Provide the [X, Y] coordinate of the cell's center where the given text is located.  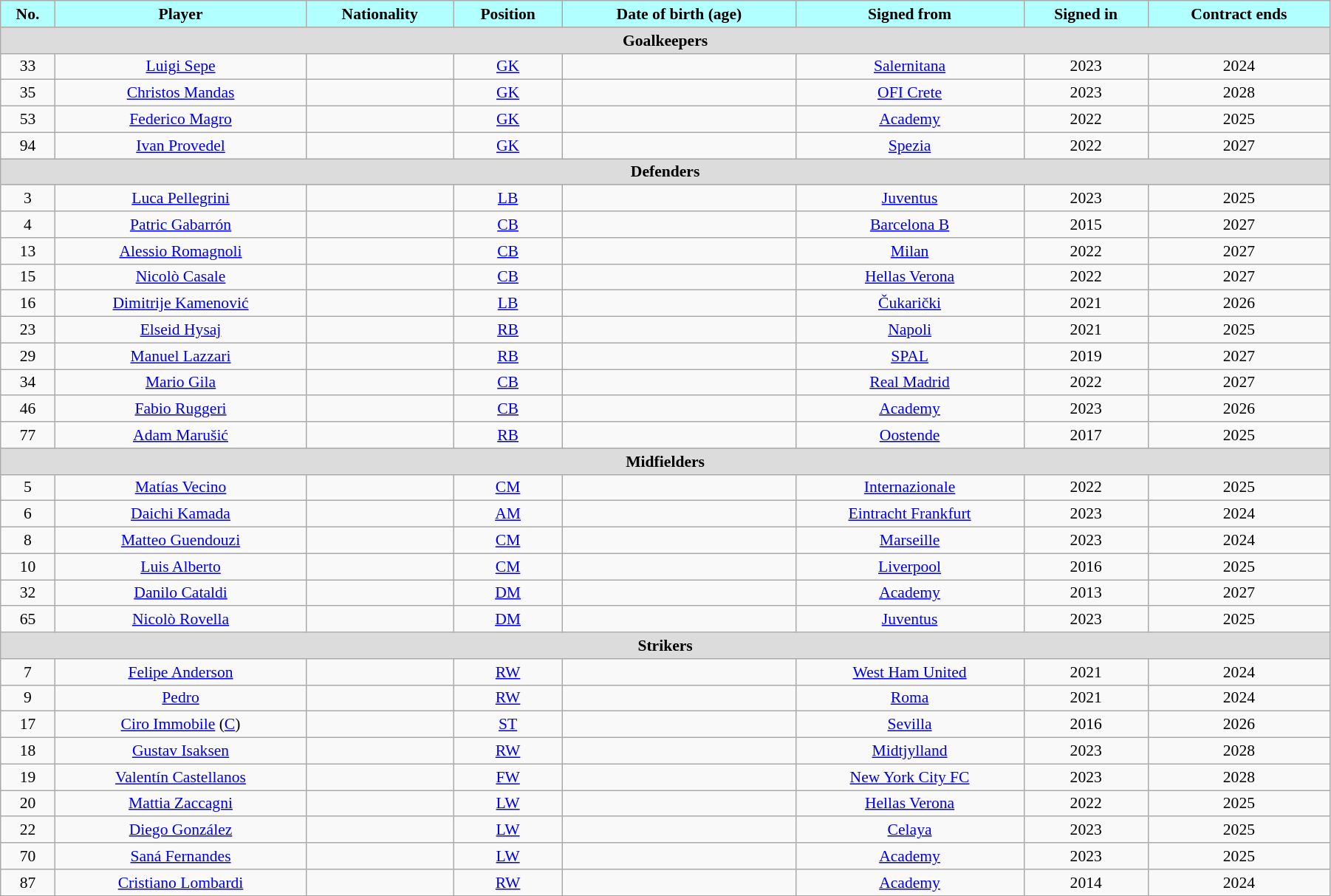
Position [508, 14]
33 [28, 66]
Luca Pellegrini [180, 199]
Mario Gila [180, 383]
3 [28, 199]
8 [28, 541]
9 [28, 698]
Fabio Ruggeri [180, 409]
6 [28, 514]
32 [28, 593]
70 [28, 856]
23 [28, 330]
Internazionale [910, 488]
Cristiano Lombardi [180, 883]
34 [28, 383]
Liverpool [910, 567]
Spezia [910, 146]
Gustav Isaksen [180, 751]
Nicolò Casale [180, 277]
15 [28, 277]
Elseid Hysaj [180, 330]
77 [28, 435]
Defenders [665, 172]
Adam Marušić [180, 435]
2019 [1086, 356]
Patric Gabarrón [180, 225]
53 [28, 120]
5 [28, 488]
Signed from [910, 14]
Strikers [665, 646]
Marseille [910, 541]
2017 [1086, 435]
Barcelona B [910, 225]
Daichi Kamada [180, 514]
4 [28, 225]
10 [28, 567]
18 [28, 751]
Diego González [180, 830]
Luigi Sepe [180, 66]
Federico Magro [180, 120]
Signed in [1086, 14]
13 [28, 251]
19 [28, 777]
West Ham United [910, 672]
Napoli [910, 330]
Felipe Anderson [180, 672]
Čukarički [910, 304]
Milan [910, 251]
Alessio Romagnoli [180, 251]
Salernitana [910, 66]
Oostende [910, 435]
Matteo Guendouzi [180, 541]
Luis Alberto [180, 567]
Dimitrije Kamenović [180, 304]
Real Madrid [910, 383]
ST [508, 725]
Player [180, 14]
Danilo Cataldi [180, 593]
Midtjylland [910, 751]
Nicolò Rovella [180, 620]
SPAL [910, 356]
AM [508, 514]
Saná Fernandes [180, 856]
Sevilla [910, 725]
46 [28, 409]
Pedro [180, 698]
Eintracht Frankfurt [910, 514]
Goalkeepers [665, 41]
Mattia Zaccagni [180, 804]
29 [28, 356]
Contract ends [1239, 14]
Ivan Provedel [180, 146]
Ciro Immobile (C) [180, 725]
2015 [1086, 225]
87 [28, 883]
17 [28, 725]
Roma [910, 698]
65 [28, 620]
Christos Mandas [180, 93]
94 [28, 146]
20 [28, 804]
OFI Crete [910, 93]
16 [28, 304]
Celaya [910, 830]
Matías Vecino [180, 488]
No. [28, 14]
22 [28, 830]
Manuel Lazzari [180, 356]
Nationality [380, 14]
7 [28, 672]
2014 [1086, 883]
2013 [1086, 593]
35 [28, 93]
Valentín Castellanos [180, 777]
Midfielders [665, 462]
New York City FC [910, 777]
FW [508, 777]
Date of birth (age) [680, 14]
